Extract the (x, y) coordinate from the center of the cell holding the provided text.  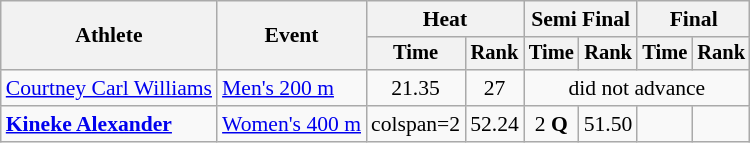
21.35 (416, 88)
2 Q (552, 124)
Courtney Carl Williams (109, 88)
Heat (445, 19)
27 (494, 88)
Athlete (109, 36)
Men's 200 m (292, 88)
Semi Final (581, 19)
52.24 (494, 124)
did not advance (637, 88)
colspan=2 (416, 124)
Kineke Alexander (109, 124)
Women's 400 m (292, 124)
Event (292, 36)
51.50 (608, 124)
Final (693, 19)
